Determine the [X, Y] coordinate at the center of the cell enclosing the given text.  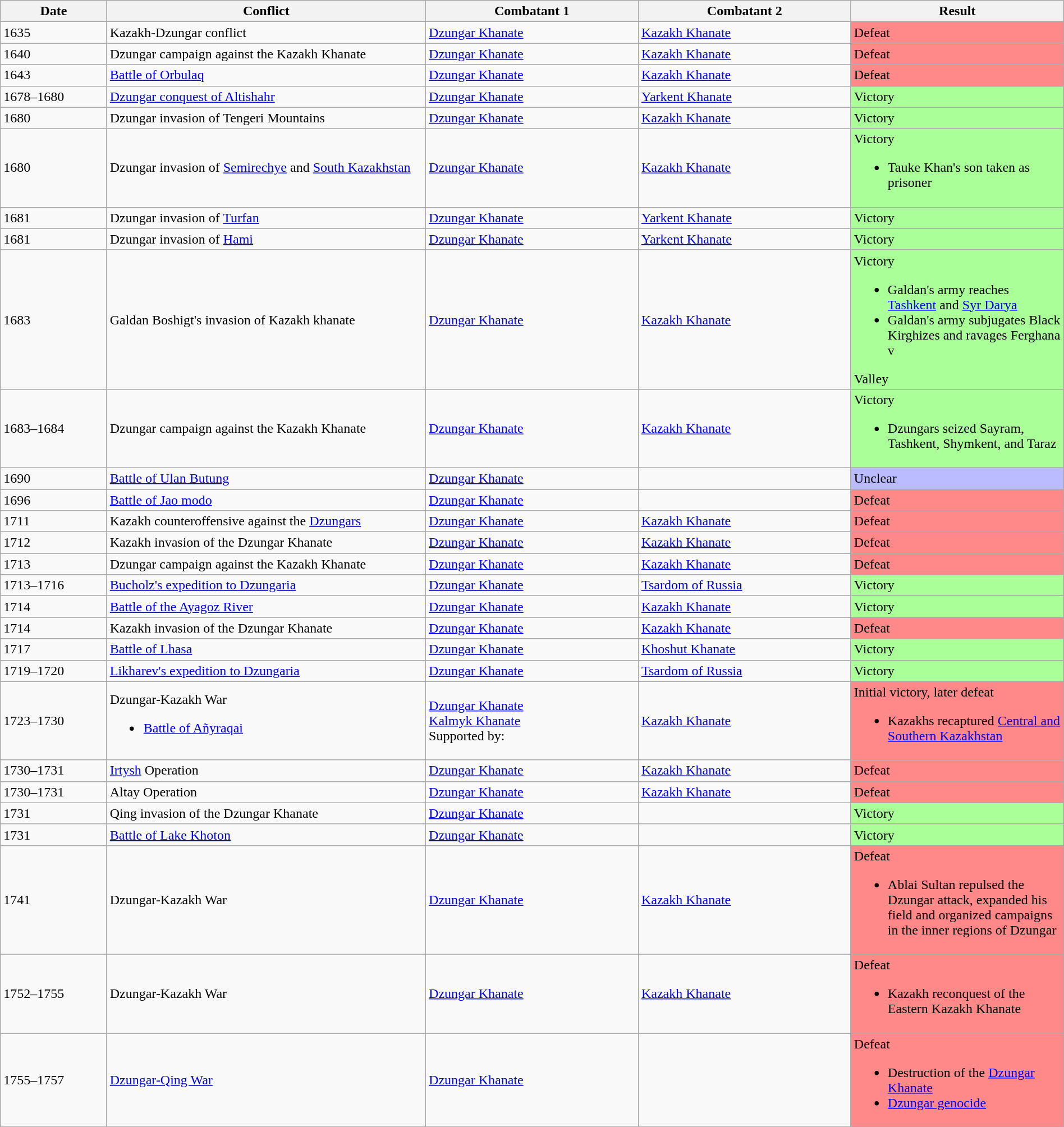
DefeatDestruction of the Dzungar KhanateDzungar genocide [957, 1080]
Khoshut Khanate [744, 649]
Dzungar invasion of Hami [266, 239]
Battle of Orbulaq [266, 75]
Likharev's expedition to Dzungaria [266, 671]
1717 [54, 649]
Result [957, 11]
Irtysh Operation [266, 771]
Battle of the Ayagoz River [266, 607]
1678–1680 [54, 97]
Battle of Lake Khoton [266, 835]
VictoryDzungars seized Sayram, Tashkent, Shymkent, and Taraz [957, 428]
Dzungar invasion of Semirechye and South Kazakhstan [266, 168]
1643 [54, 75]
Battle of Ulan Butung [266, 478]
VictoryGaldan's army reaches Tashkent and Syr DaryaGaldan's army subjugates Black Kirghizes and ravages Ferghana vValley [957, 319]
DefeatAblai Sultan repulsed the Dzungar attack, expanded his field and organized campaigns in the inner regions of Dzungar [957, 900]
1713–1716 [54, 585]
Bucholz's expedition to Dzungaria [266, 585]
1635 [54, 33]
Dzungar invasion of Tengeri Mountains [266, 118]
Dzungar Khanate Kalmyk KhanateSupported by: [532, 721]
Dzungar-Kazakh WarBattle of Añyraqai [266, 721]
1711 [54, 521]
VictoryTauke Khan's son taken as prisoner [957, 168]
1719–1720 [54, 671]
Galdan Boshigt's invasion of Kazakh khanate [266, 319]
Dzungar-Qing War [266, 1080]
1723–1730 [54, 721]
1741 [54, 900]
DefeatKazakh reconquest of the Eastern Kazakh Khanate [957, 993]
Unclear [957, 478]
Combatant 2 [744, 11]
Dzungar conquest of Altishahr [266, 97]
Altay Operation [266, 792]
Kazakh-Dzungar conflict [266, 33]
1755–1757 [54, 1080]
1712 [54, 543]
Conflict [266, 11]
1640 [54, 54]
1713 [54, 564]
Battle of Lhasa [266, 649]
Dzungar invasion of Turfan [266, 218]
Battle of Jao modo [266, 500]
Date [54, 11]
Combatant 1 [532, 11]
1690 [54, 478]
Kazakh counteroffensive against the Dzungars [266, 521]
1683–1684 [54, 428]
Qing invasion of the Dzungar Khanate [266, 813]
Initial victory, later defeatKazakhs recaptured Central and Southern Kazakhstan [957, 721]
1683 [54, 319]
1752–1755 [54, 993]
1696 [54, 500]
